Find where the given text appears and provide that cell's center as [x, y] coordinate. 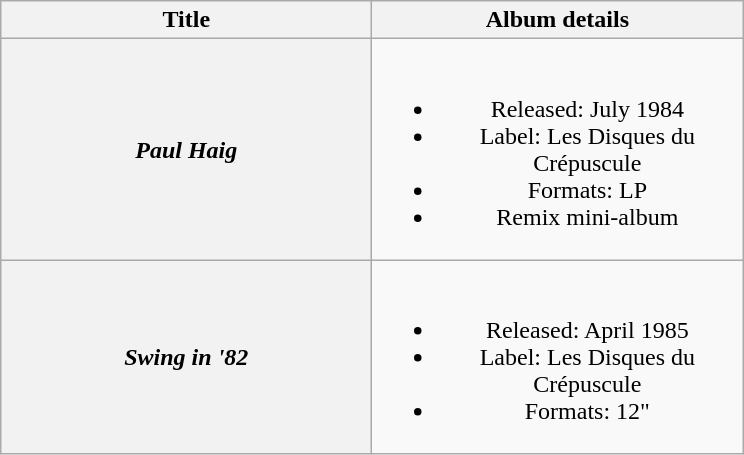
Album details [558, 20]
Title [186, 20]
Swing in '82 [186, 357]
Released: July 1984Label: Les Disques du CrépusculeFormats: LPRemix mini-album [558, 150]
Paul Haig [186, 150]
Released: April 1985Label: Les Disques du CrépusculeFormats: 12" [558, 357]
